Search for the cell housing the specified text and yield its (x, y) center coordinate. 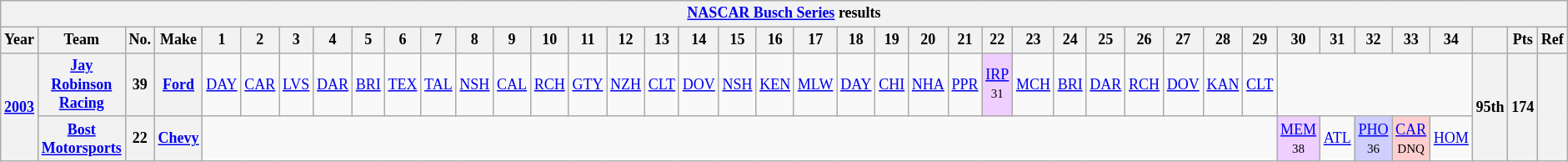
Ford (178, 84)
Team (82, 40)
Make (178, 40)
28 (1223, 40)
26 (1145, 40)
29 (1260, 40)
9 (512, 40)
18 (856, 40)
Ref (1553, 40)
33 (1411, 40)
3 (297, 40)
27 (1183, 40)
10 (549, 40)
24 (1070, 40)
34 (1450, 40)
KEN (775, 84)
5 (368, 40)
95th (1490, 107)
31 (1337, 40)
ATL (1337, 139)
2 (260, 40)
CAL (512, 84)
No. (140, 40)
2003 (20, 107)
15 (737, 40)
GTY (588, 84)
Bost Motorsports (82, 139)
NZH (626, 84)
KAN (1223, 84)
11 (588, 40)
NHA (929, 84)
MCH (1034, 84)
TEX (403, 84)
7 (438, 40)
Pts (1523, 40)
17 (815, 40)
Jay Robinson Racing (82, 84)
IRP31 (997, 84)
13 (662, 40)
21 (965, 40)
1 (222, 40)
23 (1034, 40)
MEM38 (1299, 139)
CHI (892, 84)
MLW (815, 84)
Chevy (178, 139)
PPR (965, 84)
16 (775, 40)
12 (626, 40)
PHO36 (1374, 139)
8 (475, 40)
25 (1105, 40)
NASCAR Busch Series results (784, 13)
CARDNQ (1411, 139)
30 (1299, 40)
TAL (438, 84)
LVS (297, 84)
Year (20, 40)
14 (699, 40)
19 (892, 40)
39 (140, 84)
CAR (260, 84)
4 (333, 40)
32 (1374, 40)
174 (1523, 107)
6 (403, 40)
20 (929, 40)
HOM (1450, 139)
